Pinpoint the cell where the given text exists, returning its (X, Y) midpoint coordinate. 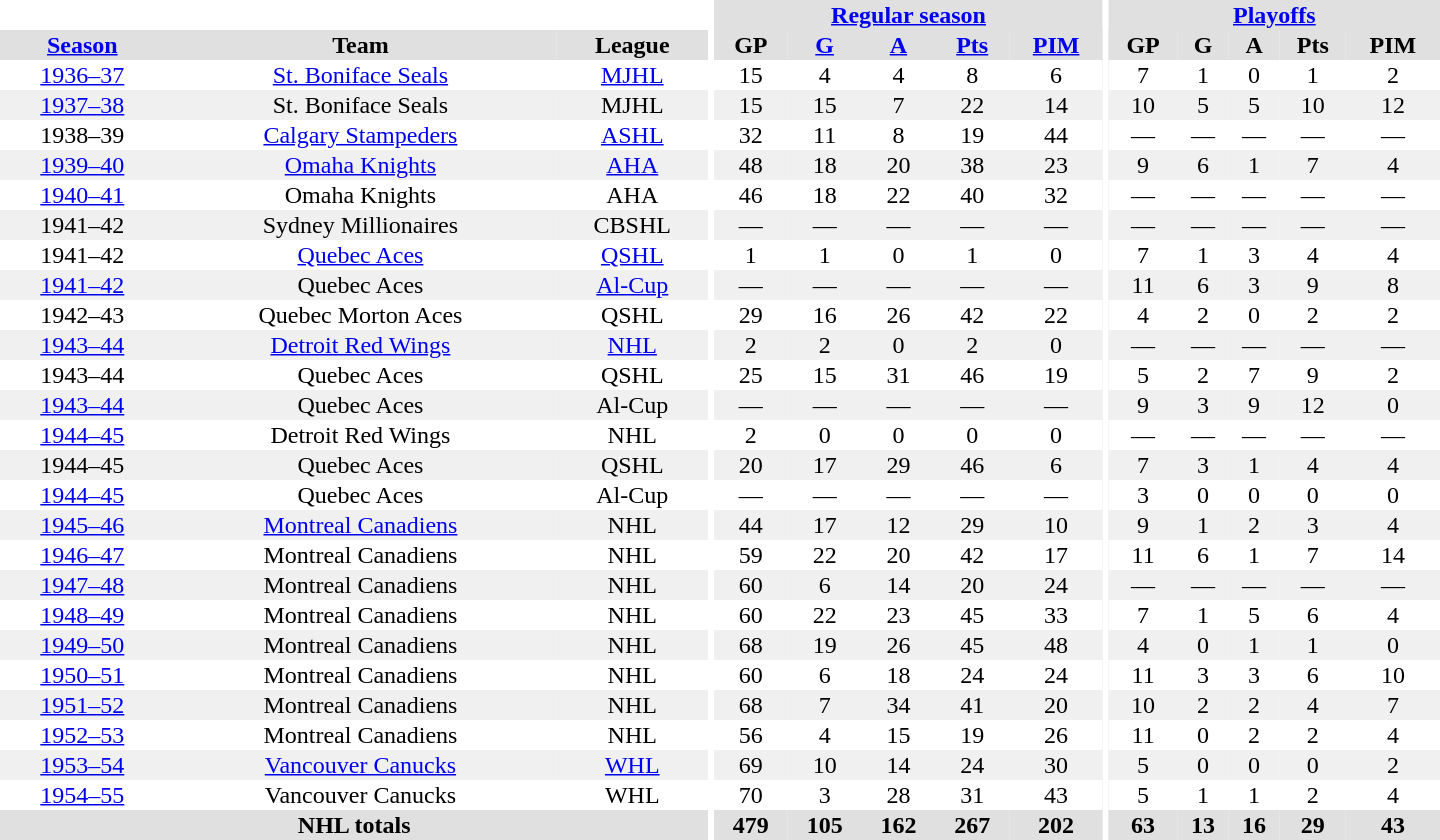
30 (1056, 765)
28 (899, 795)
1953–54 (82, 765)
41 (972, 705)
1947–48 (82, 585)
267 (972, 825)
25 (751, 375)
1946–47 (82, 555)
33 (1056, 615)
1940–41 (82, 195)
Team (361, 45)
Playoffs (1274, 15)
1948–49 (82, 615)
NHL totals (354, 825)
Season (82, 45)
70 (751, 795)
63 (1144, 825)
105 (825, 825)
Calgary Stampeders (361, 135)
1938–39 (82, 135)
1937–38 (82, 105)
1939–40 (82, 165)
ASHL (632, 135)
1954–55 (82, 795)
1951–52 (82, 705)
CBSHL (632, 225)
38 (972, 165)
1950–51 (82, 675)
1949–50 (82, 645)
Sydney Millionaires (361, 225)
59 (751, 555)
69 (751, 765)
1945–46 (82, 525)
Quebec Morton Aces (361, 315)
56 (751, 735)
1952–53 (82, 735)
40 (972, 195)
479 (751, 825)
Regular season (908, 15)
13 (1202, 825)
1936–37 (82, 75)
162 (899, 825)
1942–43 (82, 315)
202 (1056, 825)
League (632, 45)
34 (899, 705)
